Return the [X, Y] coordinate for the center point of the cell that contains the specified text.  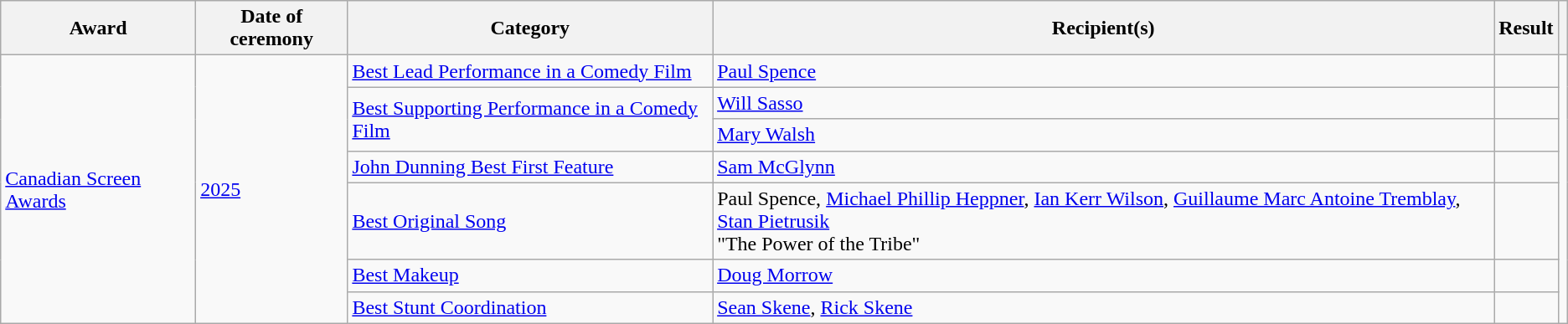
Sam McGlynn [1104, 167]
Paul Spence, Michael Phillip Heppner, Ian Kerr Wilson, Guillaume Marc Antoine Tremblay, Stan Pietrusik"The Power of the Tribe" [1104, 221]
Best Original Song [530, 221]
Best Lead Performance in a Comedy Film [530, 71]
Best Makeup [530, 275]
Paul Spence [1104, 71]
Recipient(s) [1104, 28]
Best Stunt Coordination [530, 307]
Date of ceremony [271, 28]
Will Sasso [1104, 103]
Category [530, 28]
Sean Skene, Rick Skene [1104, 307]
John Dunning Best First Feature [530, 167]
Best Supporting Performance in a Comedy Film [530, 119]
Mary Walsh [1104, 135]
Canadian Screen Awards [99, 189]
Award [99, 28]
Doug Morrow [1104, 275]
Result [1526, 28]
2025 [271, 189]
